Locate the cell with the specified text and output its [X, Y] center coordinate. 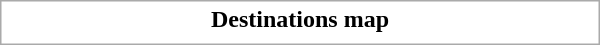
Destinations map [300, 19]
